Provide the [X, Y] coordinate of the cell's center where the given text is located.  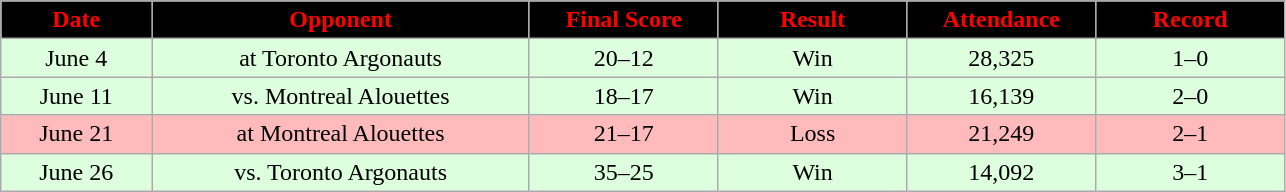
18–17 [624, 96]
21,249 [1002, 134]
14,092 [1002, 172]
June 21 [76, 134]
Record [1190, 20]
Loss [812, 134]
at Montreal Alouettes [341, 134]
Attendance [1002, 20]
June 11 [76, 96]
16,139 [1002, 96]
vs. Toronto Argonauts [341, 172]
2–0 [1190, 96]
Final Score [624, 20]
28,325 [1002, 58]
June 4 [76, 58]
Opponent [341, 20]
1–0 [1190, 58]
Result [812, 20]
20–12 [624, 58]
June 26 [76, 172]
vs. Montreal Alouettes [341, 96]
21–17 [624, 134]
3–1 [1190, 172]
Date [76, 20]
2–1 [1190, 134]
at Toronto Argonauts [341, 58]
35–25 [624, 172]
